Return (X, Y) of the center of cell containing provided text 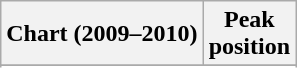
Chart (2009–2010) (102, 34)
Peakposition (249, 34)
